From the cell containing the given text, extract its center point as [X, Y] coordinate. 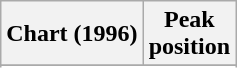
Chart (1996) [72, 34]
Peak position [189, 34]
